Locate the cell with the specified text and output its [X, Y] center coordinate. 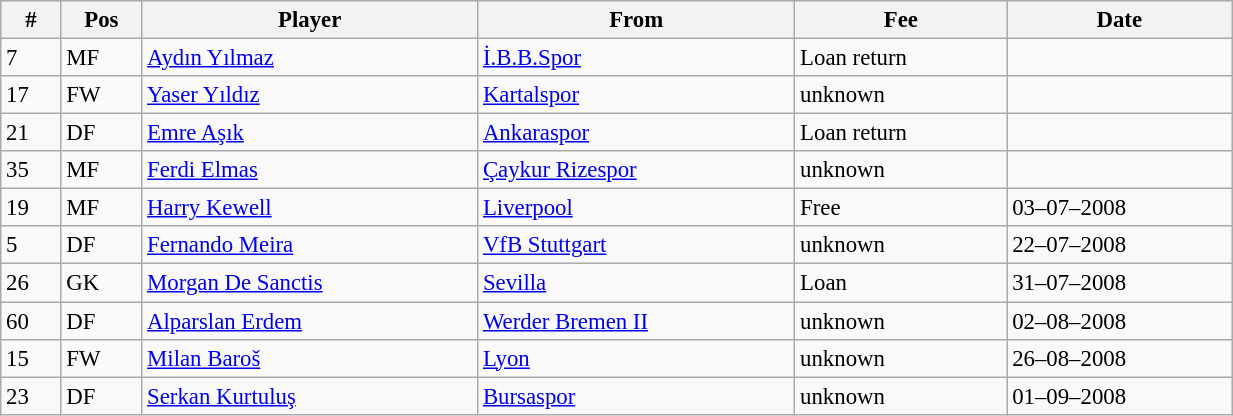
Lyon [636, 358]
VfB Stuttgart [636, 245]
Player [310, 20]
31–07–2008 [1120, 283]
26–08–2008 [1120, 358]
Fee [901, 20]
İ.B.B.Spor [636, 58]
7 [31, 58]
From [636, 20]
GK [102, 283]
Çaykur Rizespor [636, 170]
35 [31, 170]
22–07–2008 [1120, 245]
60 [31, 321]
Free [901, 208]
Harry Kewell [310, 208]
03–07–2008 [1120, 208]
02–08–2008 [1120, 321]
# [31, 20]
Serkan Kurtuluş [310, 396]
Yaser Yıldız [310, 95]
15 [31, 358]
Emre Aşık [310, 133]
Date [1120, 20]
Morgan De Sanctis [310, 283]
Kartalspor [636, 95]
Loan [901, 283]
Werder Bremen II [636, 321]
Milan Baroš [310, 358]
Fernando Meira [310, 245]
17 [31, 95]
Pos [102, 20]
Ankaraspor [636, 133]
Ferdi Elmas [310, 170]
Sevilla [636, 283]
Liverpool [636, 208]
21 [31, 133]
Aydın Yılmaz [310, 58]
26 [31, 283]
23 [31, 396]
19 [31, 208]
Bursaspor [636, 396]
5 [31, 245]
01–09–2008 [1120, 396]
Alparslan Erdem [310, 321]
